Provide the (X, Y) coordinate of the cell's center where the given text is located.  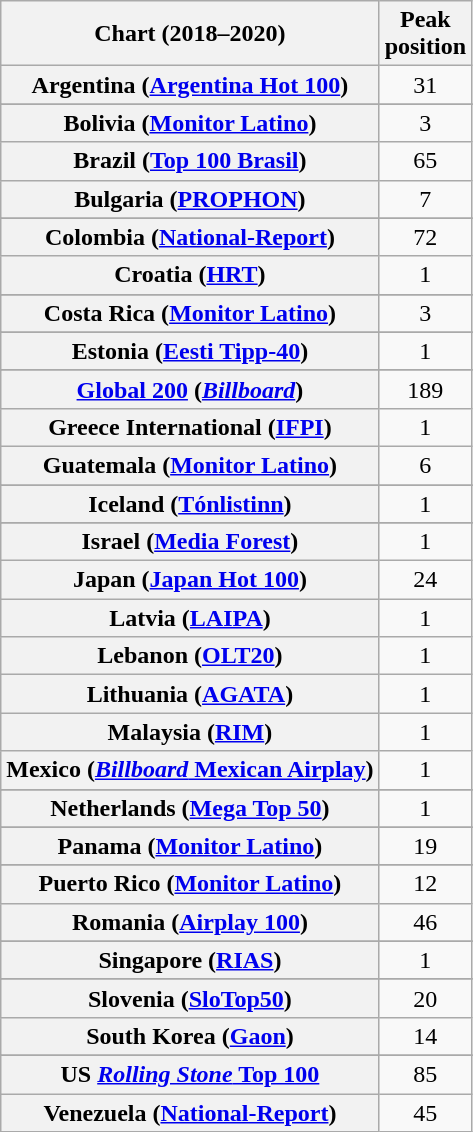
Greece International (IFPI) (190, 427)
Mexico (Billboard Mexican Airplay) (190, 770)
12 (425, 884)
South Korea (Gaon) (190, 1036)
Guatemala (Monitor Latino) (190, 465)
Puerto Rico (Monitor Latino) (190, 884)
Colombia (National-Report) (190, 237)
Singapore (RIAS) (190, 960)
Estonia (Eesti Tipp-40) (190, 351)
Venezuela (National-Report) (190, 1113)
19 (425, 846)
Malaysia (RIM) (190, 732)
85 (425, 1074)
Latvia (LAIPA) (190, 618)
Panama (Monitor Latino) (190, 846)
65 (425, 161)
6 (425, 465)
Bolivia (Monitor Latino) (190, 123)
7 (425, 199)
Israel (Media Forest) (190, 542)
Netherlands (Mega Top 50) (190, 808)
46 (425, 922)
Peak position (425, 34)
Argentina (Argentina Hot 100) (190, 85)
US Rolling Stone Top 100 (190, 1074)
Chart (2018–2020) (190, 34)
24 (425, 580)
14 (425, 1036)
Lithuania (AGATA) (190, 694)
Brazil (Top 100 Brasil) (190, 161)
Bulgaria (PROPHON) (190, 199)
45 (425, 1113)
Costa Rica (Monitor Latino) (190, 313)
189 (425, 389)
72 (425, 237)
Slovenia (SloTop50) (190, 998)
31 (425, 85)
Global 200 (Billboard) (190, 389)
20 (425, 998)
Croatia (HRT) (190, 275)
Lebanon (OLT20) (190, 656)
Iceland (Tónlistinn) (190, 503)
Japan (Japan Hot 100) (190, 580)
Romania (Airplay 100) (190, 922)
